For the text-containing cell, return its midpoint in (X, Y) coordinate format. 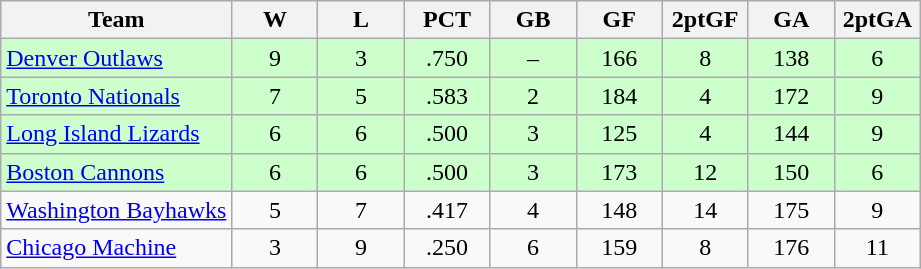
PCT (447, 20)
GA (791, 20)
L (361, 20)
Boston Cannons (116, 172)
138 (791, 58)
150 (791, 172)
Denver Outlaws (116, 58)
12 (705, 172)
125 (619, 134)
2ptGA (877, 20)
175 (791, 210)
.250 (447, 248)
GF (619, 20)
Long Island Lizards (116, 134)
173 (619, 172)
W (275, 20)
159 (619, 248)
2 (533, 96)
Washington Bayhawks (116, 210)
Chicago Machine (116, 248)
176 (791, 248)
.583 (447, 96)
184 (619, 96)
144 (791, 134)
Toronto Nationals (116, 96)
11 (877, 248)
GB (533, 20)
14 (705, 210)
.750 (447, 58)
166 (619, 58)
.417 (447, 210)
– (533, 58)
148 (619, 210)
Team (116, 20)
172 (791, 96)
2ptGF (705, 20)
